Capture the cell that displays the provided text and extract its [X, Y] central coordinate. 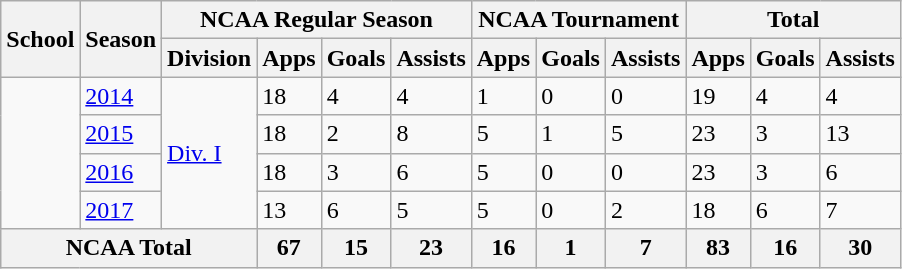
2017 [121, 210]
67 [289, 248]
83 [718, 248]
NCAA Regular Season [317, 20]
Division [210, 58]
2016 [121, 172]
30 [860, 248]
Div. I [210, 153]
NCAA Total [129, 248]
2015 [121, 134]
Total [794, 20]
NCAA Tournament [578, 20]
School [40, 39]
15 [356, 248]
Season [121, 39]
8 [431, 134]
2014 [121, 96]
19 [718, 96]
